Find where the given text appears and provide that cell's center as (X, Y) coordinate. 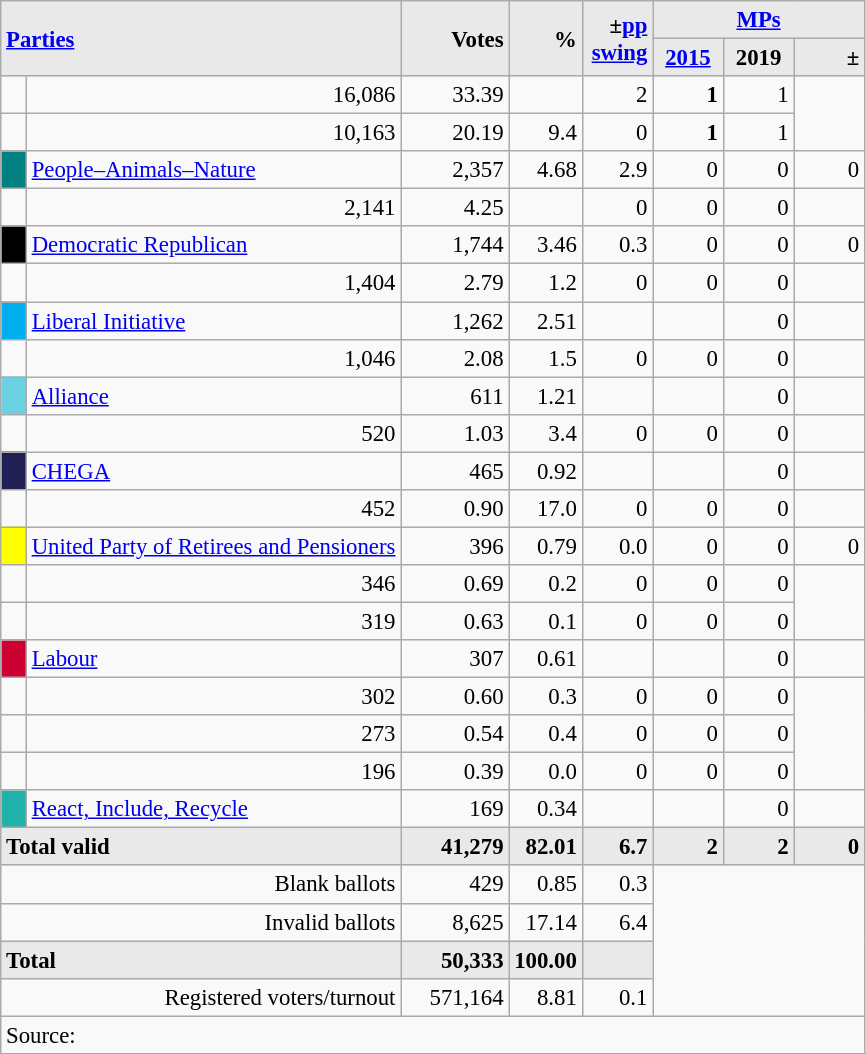
Votes (455, 38)
16,086 (213, 95)
17.14 (546, 922)
1.21 (546, 396)
396 (455, 546)
520 (213, 433)
Alliance (213, 396)
United Party of Retirees and Pensioners (213, 546)
Registered voters/turnout (201, 997)
1,262 (455, 321)
% (546, 38)
2.79 (455, 283)
0.4 (546, 734)
MPs (759, 20)
6.7 (618, 847)
Democratic Republican (213, 245)
429 (455, 885)
0.69 (455, 584)
People–Animals–Nature (213, 170)
±pp swing (618, 38)
React, Include, Recycle (213, 809)
3.4 (546, 433)
2.08 (455, 358)
3.46 (546, 245)
Invalid ballots (201, 922)
319 (213, 621)
273 (213, 734)
1.5 (546, 358)
196 (213, 772)
0.63 (455, 621)
Labour (213, 659)
1,046 (213, 358)
10,163 (213, 133)
2.9 (618, 170)
0.54 (455, 734)
2,357 (455, 170)
169 (455, 809)
452 (213, 509)
Source: (433, 1035)
4.68 (546, 170)
0.85 (546, 885)
2.51 (546, 321)
307 (455, 659)
1.03 (455, 433)
0.60 (455, 697)
2,141 (213, 208)
50,333 (455, 960)
571,164 (455, 997)
9.4 (546, 133)
82.01 (546, 847)
346 (213, 584)
41,279 (455, 847)
33.39 (455, 95)
611 (455, 396)
Blank ballots (201, 885)
0.34 (546, 809)
1,744 (455, 245)
0.79 (546, 546)
Total (201, 960)
2019 (758, 58)
0.61 (546, 659)
CHEGA (213, 471)
± (830, 58)
302 (213, 697)
Parties (201, 38)
2015 (688, 58)
Total valid (201, 847)
0.90 (455, 509)
8,625 (455, 922)
465 (455, 471)
20.19 (455, 133)
0.39 (455, 772)
8.81 (546, 997)
0.2 (546, 584)
0.92 (546, 471)
1.2 (546, 283)
4.25 (455, 208)
6.4 (618, 922)
17.0 (546, 509)
Liberal Initiative (213, 321)
100.00 (546, 960)
1,404 (213, 283)
